Extract the [X, Y] coordinate from the center of the cell holding the provided text.  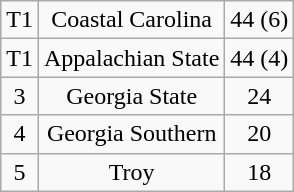
18 [260, 172]
Georgia State [131, 96]
44 (6) [260, 20]
Troy [131, 172]
4 [20, 134]
24 [260, 96]
5 [20, 172]
3 [20, 96]
Coastal Carolina [131, 20]
Georgia Southern [131, 134]
Appalachian State [131, 58]
20 [260, 134]
44 (4) [260, 58]
